Return (X, Y) of the center of cell containing provided text 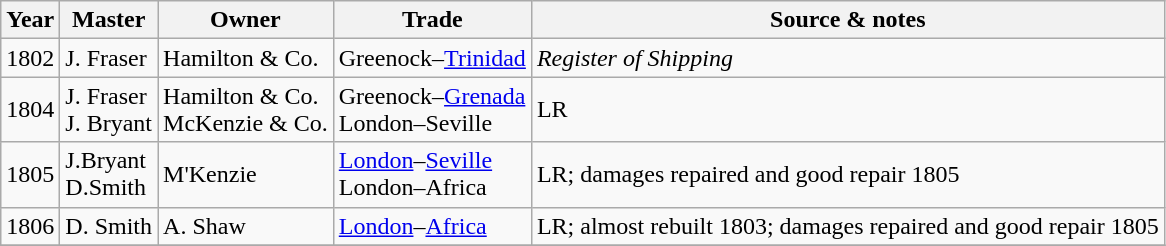
J. FraserJ. Bryant (109, 110)
1804 (30, 110)
Register of Shipping (848, 58)
LR; damages repaired and good repair 1805 (848, 174)
Greenock–Trinidad (432, 58)
Greenock–GrenadaLondon–Seville (432, 110)
London–Africa (432, 226)
1805 (30, 174)
D. Smith (109, 226)
Owner (246, 20)
A. Shaw (246, 226)
LR; almost rebuilt 1803; damages repaired and good repair 1805 (848, 226)
Master (109, 20)
Hamilton & Co. (246, 58)
M'Kenzie (246, 174)
Source & notes (848, 20)
1806 (30, 226)
London–SevilleLondon–Africa (432, 174)
Year (30, 20)
J. Fraser (109, 58)
LR (848, 110)
Trade (432, 20)
J.BryantD.Smith (109, 174)
1802 (30, 58)
Hamilton & Co.McKenzie & Co. (246, 110)
